Return [x, y] of the center of cell containing provided text 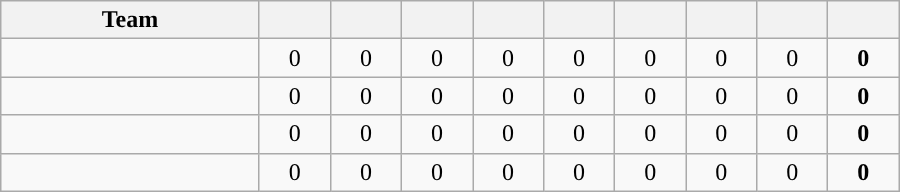
Team [130, 20]
